Identify which cell holds the provided text, then report its (x, y) central coordinate. 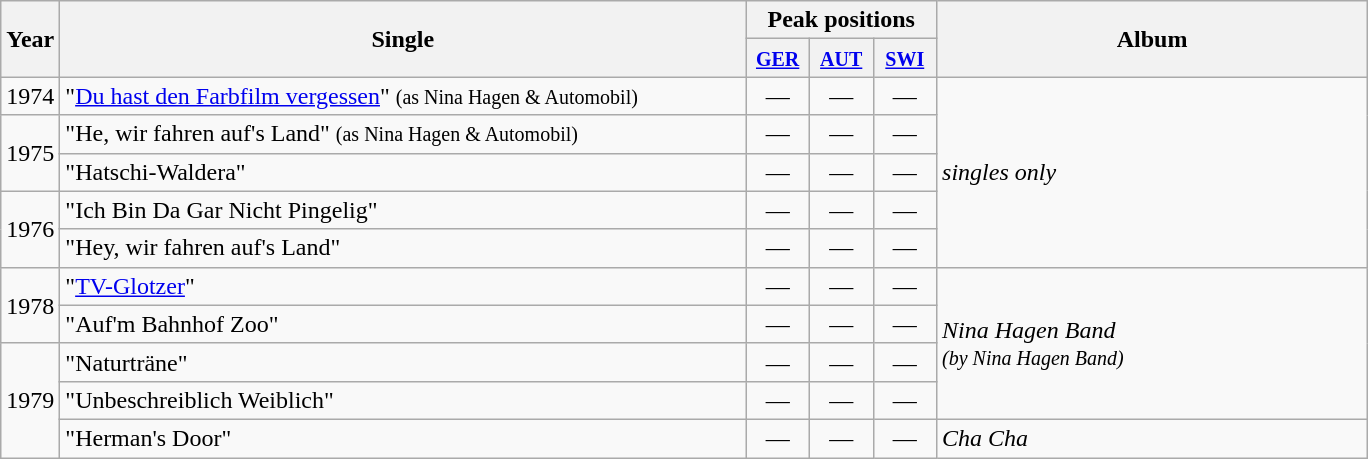
"TV-Glotzer" (403, 286)
GER (778, 58)
"He, wir fahren auf's Land" (as Nina Hagen & Automobil) (403, 134)
Album (1152, 39)
"Herman's Door" (403, 438)
AUT (841, 58)
"Hey, wir fahren auf's Land" (403, 248)
"Ich Bin Da Gar Nicht Pingelig" (403, 210)
Cha Cha (1152, 438)
"Hatschi-Waldera" (403, 172)
Year (30, 39)
SWI (905, 58)
Single (403, 39)
1978 (30, 305)
1979 (30, 400)
singles only (1152, 172)
1976 (30, 229)
Peak positions (842, 20)
"Auf'm Bahnhof Zoo" (403, 324)
"Du hast den Farbfilm vergessen" (as Nina Hagen & Automobil) (403, 96)
Nina Hagen Band(by Nina Hagen Band) (1152, 343)
1975 (30, 153)
"Unbeschreiblich Weiblich" (403, 400)
1974 (30, 96)
"Naturträne" (403, 362)
